Output the (x, y) coordinate of the center of the cell containing the given text.  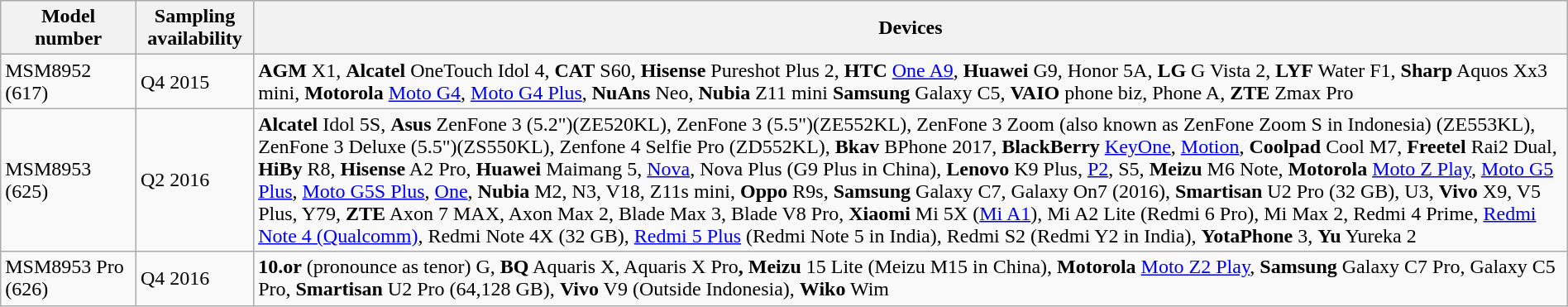
Q2 2016 (194, 180)
MSM8953 Pro (626) (69, 278)
Q4 2016 (194, 278)
Sampling availability (194, 28)
MSM8953 (625) (69, 180)
Model number (69, 28)
Devices (911, 28)
Q4 2015 (194, 81)
MSM8952 (617) (69, 81)
